Search for the cell housing the specified text and yield its [X, Y] center coordinate. 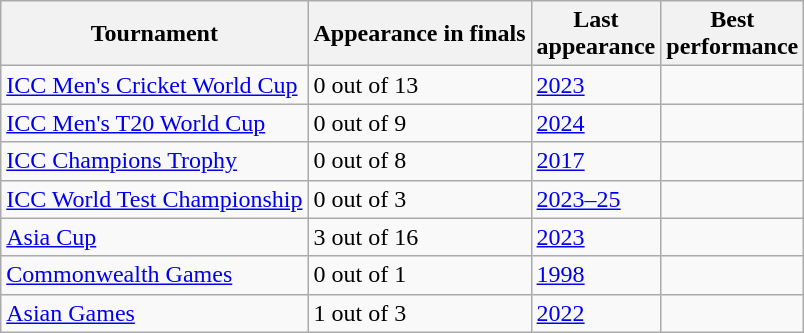
1 out of 3 [420, 313]
0 out of 8 [420, 161]
3 out of 16 [420, 237]
Appearance in finals [420, 34]
0 out of 13 [420, 85]
Lastappearance [596, 34]
0 out of 1 [420, 275]
ICC Men's T20 World Cup [154, 123]
2017 [596, 161]
ICC Men's Cricket World Cup [154, 85]
2024 [596, 123]
Bestperformance [732, 34]
Tournament [154, 34]
Asian Games [154, 313]
0 out of 3 [420, 199]
0 out of 9 [420, 123]
2022 [596, 313]
ICC Champions Trophy [154, 161]
Asia Cup [154, 237]
Commonwealth Games [154, 275]
ICC World Test Championship [154, 199]
1998 [596, 275]
2023–25 [596, 199]
